Scan for the cell matching the given text and deliver its (x, y) coordinate at center. 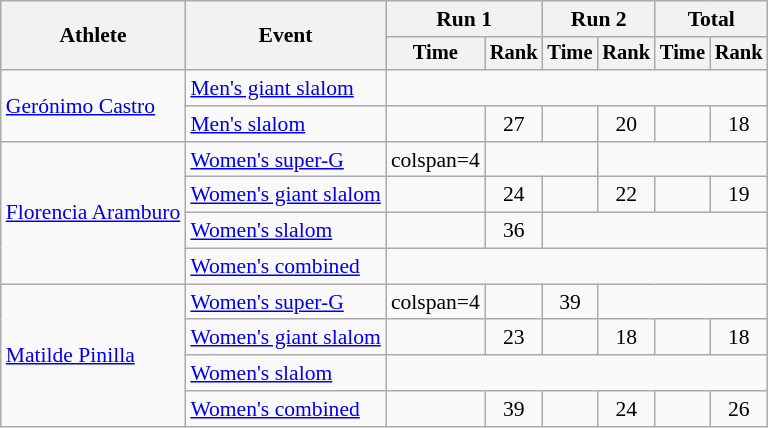
27 (514, 124)
Total (711, 19)
20 (626, 124)
Matilde Pinilla (94, 355)
23 (514, 338)
Athlete (94, 36)
Run 2 (598, 19)
26 (739, 409)
Event (286, 36)
Run 1 (464, 19)
Men's giant slalom (286, 88)
Men's slalom (286, 124)
Florencia Aramburo (94, 213)
Gerónimo Castro (94, 106)
19 (739, 195)
36 (514, 231)
22 (626, 195)
